Identify which cell holds the provided text, then report its (x, y) central coordinate. 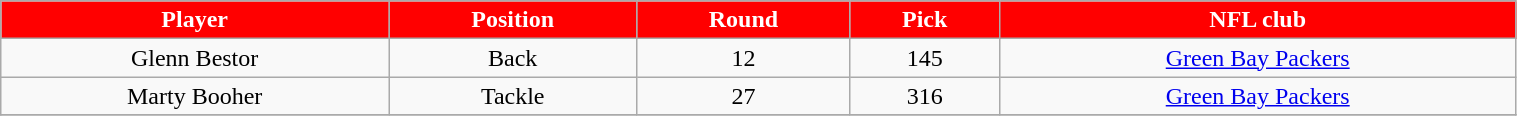
Marty Booher (195, 96)
Tackle (513, 96)
Glenn Bestor (195, 58)
NFL club (1258, 20)
145 (924, 58)
Round (744, 20)
Pick (924, 20)
316 (924, 96)
Back (513, 58)
Position (513, 20)
27 (744, 96)
Player (195, 20)
12 (744, 58)
